Identify which cell holds the provided text, then report its [X, Y] central coordinate. 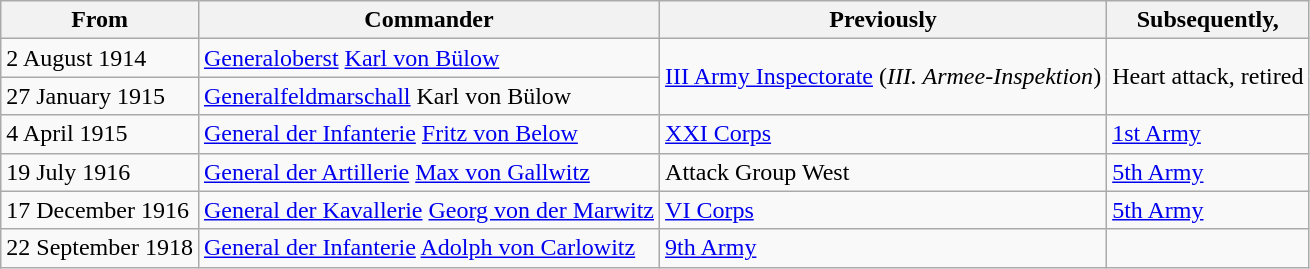
1st Army [1208, 134]
Subsequently, [1208, 20]
17 December 1916 [100, 210]
Attack Group West [884, 172]
General der Artillerie Max von Gallwitz [428, 172]
22 September 1918 [100, 248]
General der Infanterie Adolph von Carlowitz [428, 248]
9th Army [884, 248]
Heart attack, retired [1208, 77]
19 July 1916 [100, 172]
4 April 1915 [100, 134]
Generaloberst Karl von Bülow [428, 58]
XXI Corps [884, 134]
Commander [428, 20]
III Army Inspectorate (III. Armee-Inspektion) [884, 77]
VI Corps [884, 210]
27 January 1915 [100, 96]
General der Kavallerie Georg von der Marwitz [428, 210]
2 August 1914 [100, 58]
Previously [884, 20]
From [100, 20]
General der Infanterie Fritz von Below [428, 134]
Generalfeldmarschall Karl von Bülow [428, 96]
